Find where the given text appears and provide that cell's center as [X, Y] coordinate. 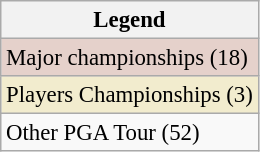
Legend [130, 20]
Other PGA Tour (52) [130, 133]
Major championships (18) [130, 58]
Players Championships (3) [130, 95]
